Pinpoint the cell where the given text exists, returning its (X, Y) midpoint coordinate. 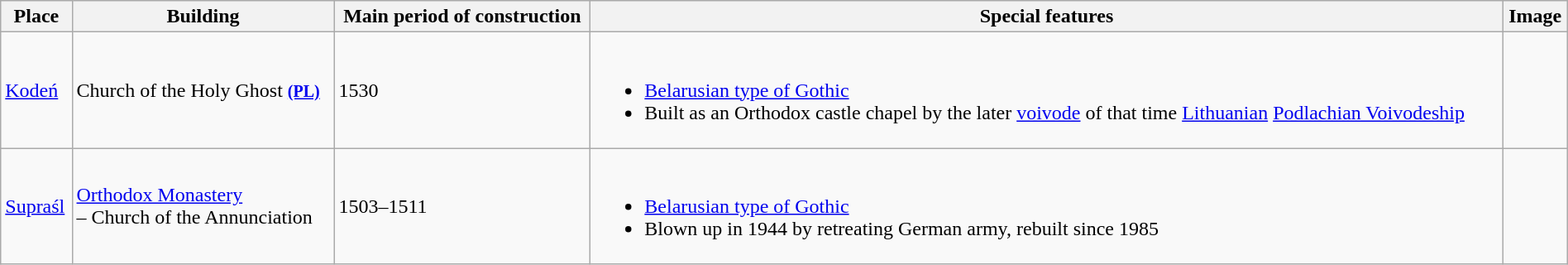
Image (1535, 17)
Supraśl (36, 206)
1503–1511 (462, 206)
Special features (1047, 17)
Main period of construction (462, 17)
Building (203, 17)
Church of the Holy Ghost (PL) (203, 90)
Place (36, 17)
1530 (462, 90)
Belarusian type of GothicBuilt as an Orthodox castle chapel by the later voivode of that time Lithuanian Podlachian Voivodeship (1047, 90)
Kodeń (36, 90)
Belarusian type of GothicBlown up in 1944 by retreating German army, rebuilt since 1985 (1047, 206)
Orthodox Monastery – Church of the Annunciation (203, 206)
